Capture the cell that displays the provided text and extract its [x, y] central coordinate. 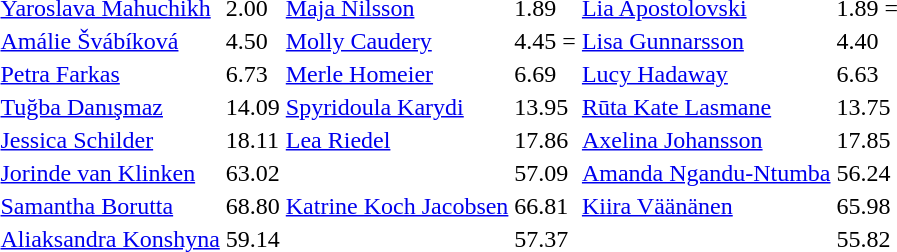
Kiira Väänänen [706, 206]
6.69 [546, 74]
17.86 [546, 140]
Amanda Ngandu-Ntumba [706, 173]
Merle Homeier [397, 74]
Lisa Gunnarsson [706, 41]
6.73 [252, 74]
4.50 [252, 41]
68.80 [252, 206]
Katrine Koch Jacobsen [397, 206]
13.95 [546, 107]
18.11 [252, 140]
Spyridoula Karydi [397, 107]
57.09 [546, 173]
Rūta Kate Lasmane [706, 107]
Lucy Hadaway [706, 74]
Lea Riedel [397, 140]
Axelina Johansson [706, 140]
Molly Caudery [397, 41]
63.02 [252, 173]
14.09 [252, 107]
4.45 = [546, 41]
66.81 [546, 206]
